Extract the [x, y] coordinate from the center of the cell holding the provided text.  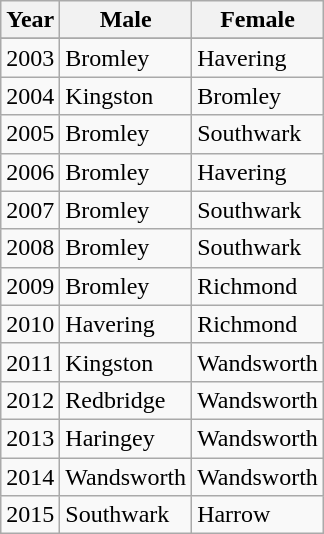
2012 [30, 400]
Male [126, 20]
2010 [30, 324]
2013 [30, 438]
Year [30, 20]
Female [258, 20]
Haringey [126, 438]
2005 [30, 134]
2007 [30, 210]
2003 [30, 58]
2004 [30, 96]
Harrow [258, 515]
2011 [30, 362]
Redbridge [126, 400]
2015 [30, 515]
2008 [30, 248]
2006 [30, 172]
2009 [30, 286]
2014 [30, 477]
